Return (x, y) of the center of cell containing provided text 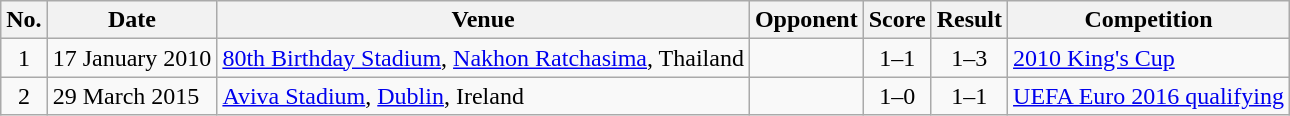
80th Birthday Stadium, Nakhon Ratchasima, Thailand (484, 58)
2010 King's Cup (1149, 58)
1–3 (969, 58)
UEFA Euro 2016 qualifying (1149, 96)
2 (24, 96)
29 March 2015 (132, 96)
No. (24, 20)
Date (132, 20)
Result (969, 20)
Competition (1149, 20)
Venue (484, 20)
17 January 2010 (132, 58)
1–0 (897, 96)
1 (24, 58)
Aviva Stadium, Dublin, Ireland (484, 96)
Score (897, 20)
Opponent (806, 20)
